Find where the given text appears and provide that cell's center as [X, Y] coordinate. 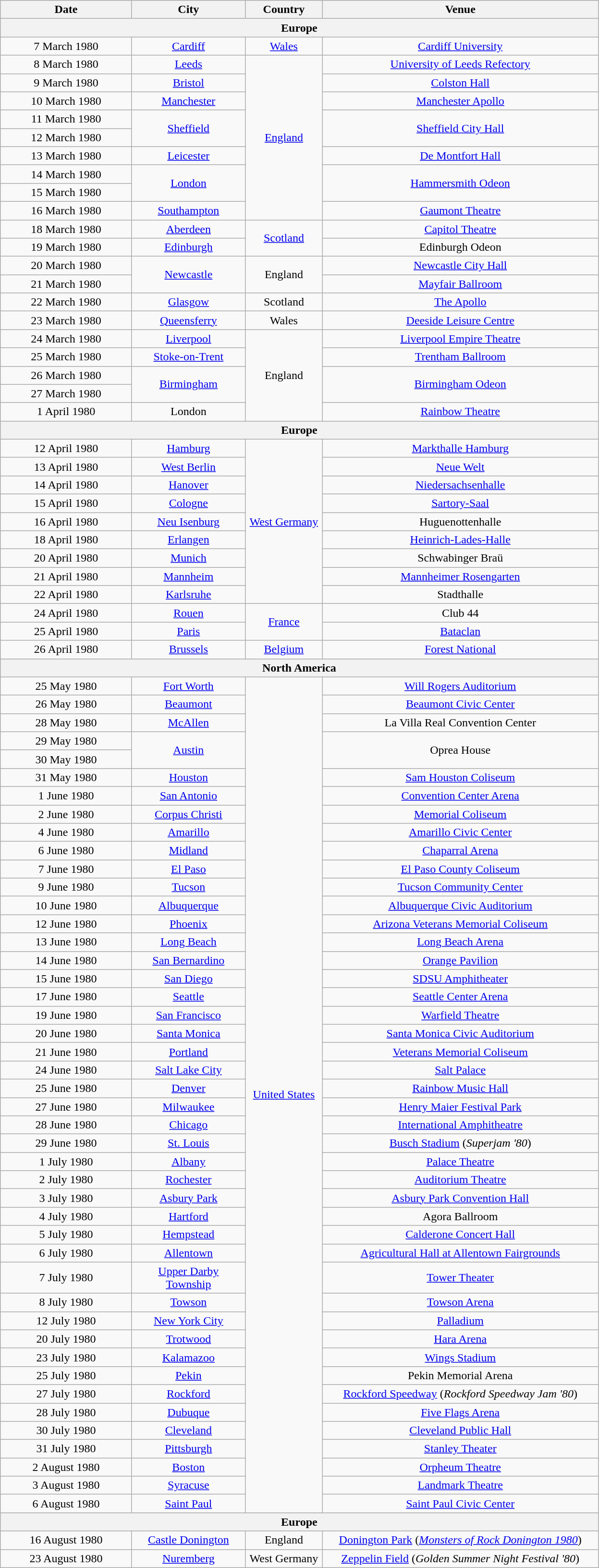
25 July 1980 [66, 1375]
Agricultural Hall at Allentown Fairgrounds [460, 1253]
Sam Houston Coliseum [460, 777]
Neue Welt [460, 466]
26 April 1980 [66, 649]
Cleveland Public Hall [460, 1431]
Erlangen [188, 540]
21 March 1980 [66, 284]
St. Louis [188, 1143]
Memorial Coliseum [460, 814]
Corpus Christi [188, 814]
Albuquerque Civic Auditorium [460, 906]
7 July 1980 [66, 1278]
Santa Monica Civic Auditorium [460, 1033]
30 May 1980 [66, 759]
Queensferry [188, 320]
Beaumont Civic Center [460, 704]
28 July 1980 [66, 1412]
Seattle [188, 997]
28 June 1980 [66, 1125]
26 March 1980 [66, 375]
Orpheum Theatre [460, 1467]
16 August 1980 [66, 1540]
Amarillo Civic Center [460, 833]
Castle Donington [188, 1540]
8 July 1980 [66, 1302]
27 July 1980 [66, 1394]
Agora Ballroom [460, 1216]
10 March 1980 [66, 101]
Towson [188, 1302]
25 April 1980 [66, 631]
Salt Lake City [188, 1070]
12 April 1980 [66, 448]
France [283, 622]
Long Beach Arena [460, 942]
Cardiff University [460, 46]
Stoke-on-Trent [188, 357]
22 April 1980 [66, 595]
8 March 1980 [66, 64]
9 June 1980 [66, 887]
Liverpool Empire Theatre [460, 339]
23 August 1980 [66, 1558]
Colston Hall [460, 83]
Portland [188, 1052]
McAllen [188, 723]
Warfield Theatre [460, 1015]
Arizona Veterans Memorial Coliseum [460, 924]
Rainbow Music Hall [460, 1088]
Aberdeen [188, 229]
University of Leeds Refectory [460, 64]
17 June 1980 [66, 997]
2 July 1980 [66, 1180]
Palladium [460, 1321]
Albany [188, 1162]
Donington Park (Monsters of Rock Donington 1980) [460, 1540]
Leeds [188, 64]
Paris [188, 631]
Markthalle Hamburg [460, 448]
24 April 1980 [66, 613]
21 April 1980 [66, 576]
Rockford [188, 1394]
Henry Maier Festival Park [460, 1106]
Auditorium Theatre [460, 1180]
13 June 1980 [66, 942]
Zeppelin Field (Golden Summer Night Festival '80) [460, 1558]
12 July 1980 [66, 1321]
3 July 1980 [66, 1198]
San Diego [188, 979]
Hammersmith Odeon [460, 183]
Edinburgh Odeon [460, 247]
North America [299, 668]
Niedersachsenhalle [460, 485]
International Amphitheatre [460, 1125]
Landmark Theatre [460, 1485]
San Francisco [188, 1015]
1 April 1980 [66, 412]
Long Beach [188, 942]
27 June 1980 [66, 1106]
Club 44 [460, 613]
18 April 1980 [66, 540]
Date [66, 10]
Cologne [188, 503]
San Antonio [188, 796]
Stanley Theater [460, 1449]
Pekin [188, 1375]
4 June 1980 [66, 833]
6 July 1980 [66, 1253]
24 March 1980 [66, 339]
Midland [188, 851]
Huguenottenhalle [460, 521]
Amarillo [188, 833]
29 June 1980 [66, 1143]
Heinrich-Lades-Halle [460, 540]
Five Flags Arena [460, 1412]
Salt Palace [460, 1070]
18 March 1980 [66, 229]
San Bernardino [188, 960]
14 March 1980 [66, 174]
12 June 1980 [66, 924]
6 August 1980 [66, 1504]
Nuremberg [188, 1558]
19 March 1980 [66, 247]
Mannheim [188, 576]
Tower Theater [460, 1278]
El Paso [188, 869]
Belgium [283, 649]
Glasgow [188, 302]
Venue [460, 10]
Dubuque [188, 1412]
13 March 1980 [66, 156]
Rainbow Theatre [460, 412]
Sheffield [188, 128]
Rochester [188, 1180]
2 June 1980 [66, 814]
Towson Arena [460, 1302]
25 March 1980 [66, 357]
Convention Center Arena [460, 796]
Oprea House [460, 750]
23 July 1980 [66, 1357]
Brussels [188, 649]
Chicago [188, 1125]
Southampton [188, 210]
Cardiff [188, 46]
Denver [188, 1088]
New York City [188, 1321]
Rouen [188, 613]
Seattle Center Arena [460, 997]
16 April 1980 [66, 521]
Sheffield City Hall [460, 128]
Pekin Memorial Arena [460, 1375]
1 July 1980 [66, 1162]
Karlsruhe [188, 595]
Pittsburgh [188, 1449]
Leicester [188, 156]
Newcastle City Hall [460, 266]
Chaparral Arena [460, 851]
3 August 1980 [66, 1485]
Mannheimer Rosengarten [460, 576]
Liverpool [188, 339]
Trentham Ballroom [460, 357]
Houston [188, 777]
Asbury Park Convention Hall [460, 1198]
19 June 1980 [66, 1015]
5 July 1980 [66, 1235]
Santa Monica [188, 1033]
2 August 1980 [66, 1467]
Sartory-Saal [460, 503]
Syracuse [188, 1485]
United States [283, 1095]
20 April 1980 [66, 558]
31 May 1980 [66, 777]
Asbury Park [188, 1198]
Bristol [188, 83]
14 April 1980 [66, 485]
Milwaukee [188, 1106]
Saint Paul Civic Center [460, 1504]
1 June 1980 [66, 796]
Palace Theatre [460, 1162]
12 March 1980 [66, 137]
Tucson [188, 887]
Birmingham [188, 384]
28 May 1980 [66, 723]
7 June 1980 [66, 869]
Phoenix [188, 924]
Schwabinger Braü [460, 558]
Hara Arena [460, 1339]
31 July 1980 [66, 1449]
15 April 1980 [66, 503]
Edinburgh [188, 247]
Upper Darby Township [188, 1278]
11 March 1980 [66, 119]
Birmingham Odeon [460, 384]
Will Rogers Auditorium [460, 686]
4 July 1980 [66, 1216]
13 April 1980 [66, 466]
21 June 1980 [66, 1052]
Stadthalle [460, 595]
Mayfair Ballroom [460, 284]
26 May 1980 [66, 704]
Cleveland [188, 1431]
20 June 1980 [66, 1033]
Neu Isenburg [188, 521]
25 June 1980 [66, 1088]
Newcastle [188, 275]
15 June 1980 [66, 979]
Trotwood [188, 1339]
15 March 1980 [66, 192]
Busch Stadium (Superjam '80) [460, 1143]
22 March 1980 [66, 302]
Tucson Community Center [460, 887]
The Apollo [460, 302]
Rockford Speedway (Rockford Speedway Jam '80) [460, 1394]
Forest National [460, 649]
Boston [188, 1467]
Kalamazoo [188, 1357]
Hanover [188, 485]
Bataclan [460, 631]
10 June 1980 [66, 906]
29 May 1980 [66, 741]
De Montfort Hall [460, 156]
Gaumont Theatre [460, 210]
Hamburg [188, 448]
Albuquerque [188, 906]
20 July 1980 [66, 1339]
25 May 1980 [66, 686]
Allentown [188, 1253]
Hempstead [188, 1235]
Manchester Apollo [460, 101]
9 March 1980 [66, 83]
El Paso County Coliseum [460, 869]
24 June 1980 [66, 1070]
Wings Stadium [460, 1357]
7 March 1980 [66, 46]
Hartford [188, 1216]
Saint Paul [188, 1504]
SDSU Amphitheater [460, 979]
30 July 1980 [66, 1431]
Munich [188, 558]
Fort Worth [188, 686]
Manchester [188, 101]
La Villa Real Convention Center [460, 723]
Austin [188, 750]
Country [283, 10]
27 March 1980 [66, 393]
Beaumont [188, 704]
Orange Pavilion [460, 960]
City [188, 10]
Veterans Memorial Coliseum [460, 1052]
Capitol Theatre [460, 229]
6 June 1980 [66, 851]
14 June 1980 [66, 960]
West Berlin [188, 466]
23 March 1980 [66, 320]
20 March 1980 [66, 266]
Deeside Leisure Centre [460, 320]
Calderone Concert Hall [460, 1235]
16 March 1980 [66, 210]
